Determine the (x, y) coordinate at the center of the cell enclosing the given text.  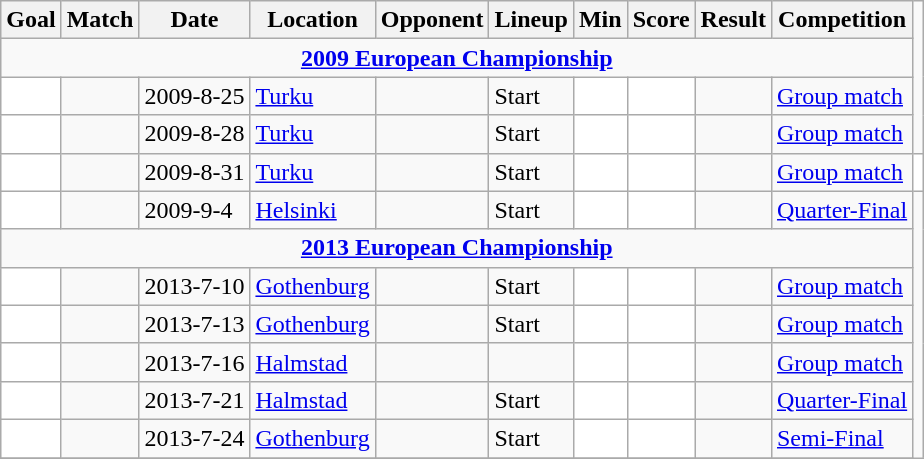
2013-7-10 (194, 286)
2013-7-24 (194, 438)
2009-8-28 (194, 134)
2013-7-21 (194, 400)
Location (312, 20)
2013-7-13 (194, 324)
Lineup (531, 20)
Semi-Final (842, 438)
Min (600, 20)
Competition (842, 20)
Helsinki (312, 210)
2013-7-16 (194, 362)
Opponent (432, 20)
2009 European Championship (457, 58)
2009-9-4 (194, 210)
Goal (31, 20)
2013 European Championship (457, 248)
Date (194, 20)
2009-8-31 (194, 172)
Result (733, 20)
2009-8-25 (194, 96)
Match (100, 20)
Score (661, 20)
